Extract the [X, Y] coordinate from the center of the cell holding the provided text.  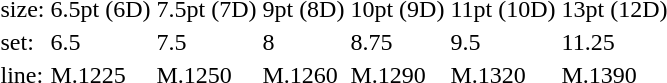
7.5 [206, 42]
8 [304, 42]
8.75 [398, 42]
9.5 [503, 42]
6.5 [100, 42]
